Detect which cell encompasses the target text, then output its [X, Y] center coordinate. 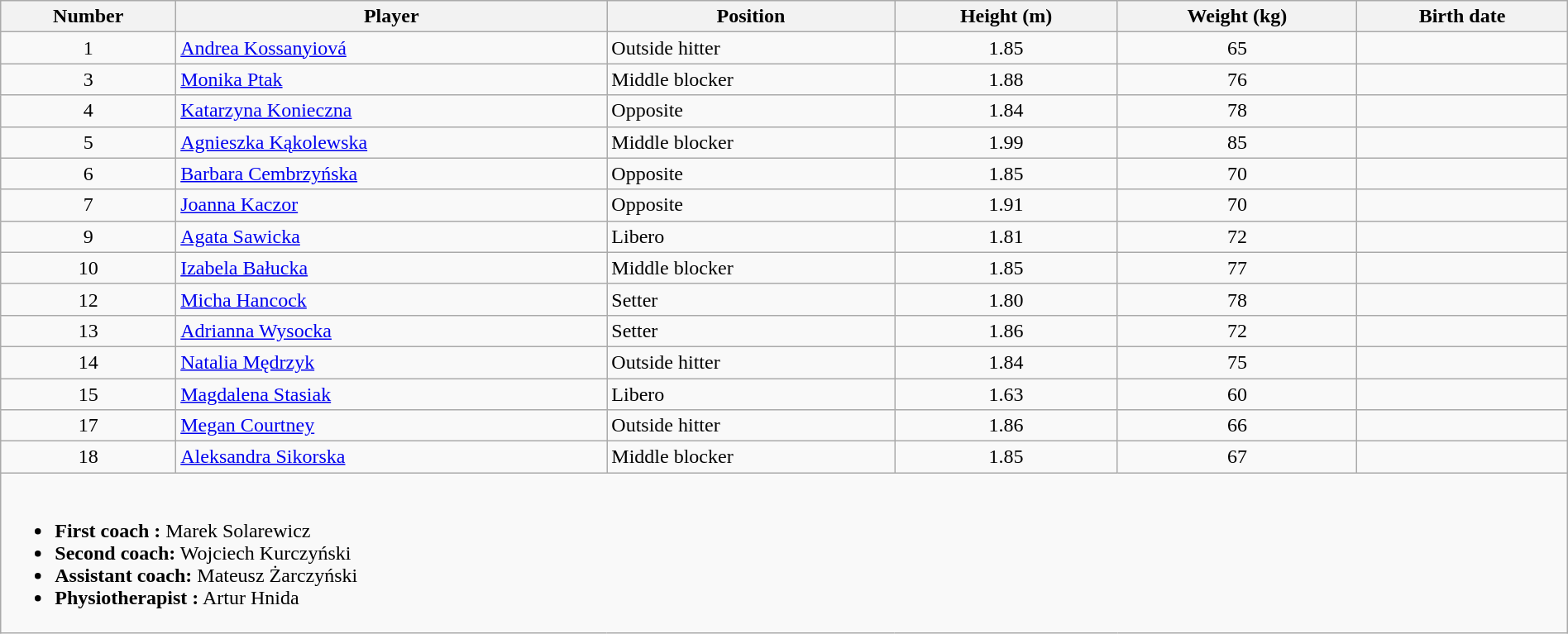
7 [88, 205]
13 [88, 331]
1 [88, 48]
Joanna Kaczor [392, 205]
Natalia Mędrzyk [392, 362]
Height (m) [1006, 17]
15 [88, 394]
Number [88, 17]
77 [1237, 268]
Position [751, 17]
18 [88, 457]
Adrianna Wysocka [392, 331]
Izabela Bałucka [392, 268]
75 [1237, 362]
66 [1237, 426]
Aleksandra Sikorska [392, 457]
17 [88, 426]
Katarzyna Konieczna [392, 111]
3 [88, 79]
4 [88, 111]
Andrea Kossanyiová [392, 48]
1.91 [1006, 205]
1.80 [1006, 299]
6 [88, 174]
Agnieszka Kąkolewska [392, 142]
1.81 [1006, 236]
85 [1237, 142]
1.63 [1006, 394]
14 [88, 362]
Agata Sawicka [392, 236]
12 [88, 299]
60 [1237, 394]
1.88 [1006, 79]
Weight (kg) [1237, 17]
67 [1237, 457]
First coach : Marek SolarewiczSecond coach: Wojciech KurczyńskiAssistant coach: Mateusz ŻarczyńskiPhysiotherapist : Artur Hnida [784, 553]
5 [88, 142]
Magdalena Stasiak [392, 394]
76 [1237, 79]
Megan Courtney [392, 426]
Barbara Cembrzyńska [392, 174]
Micha Hancock [392, 299]
10 [88, 268]
1.99 [1006, 142]
9 [88, 236]
65 [1237, 48]
Monika Ptak [392, 79]
Birth date [1462, 17]
Player [392, 17]
